Search for the cell housing the specified text and yield its (X, Y) center coordinate. 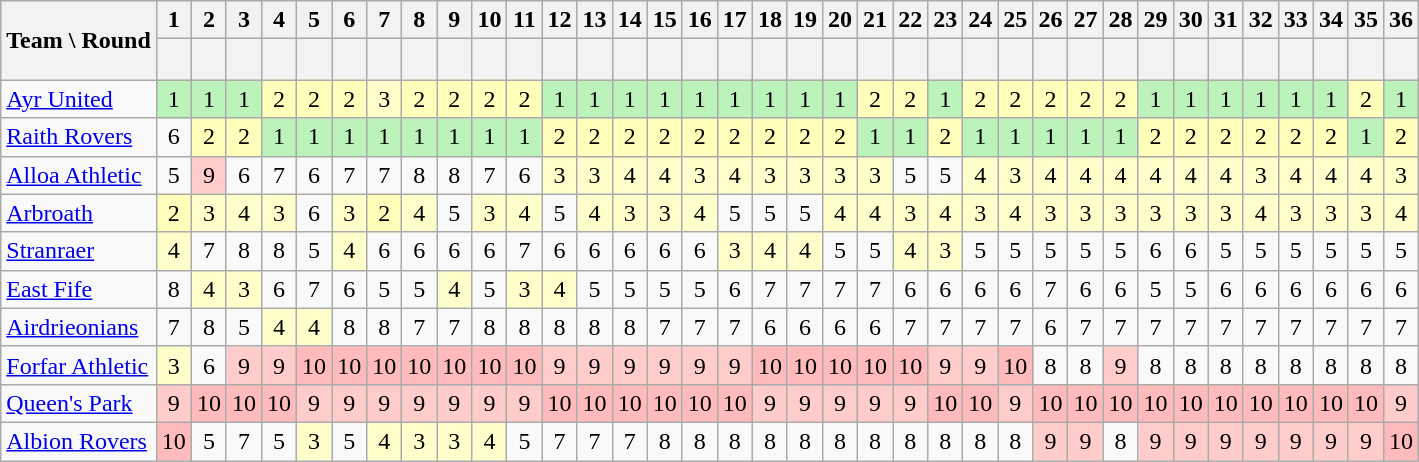
23 (946, 20)
26 (1050, 20)
34 (1330, 20)
30 (1190, 20)
12 (560, 20)
21 (876, 20)
15 (664, 20)
31 (1226, 20)
14 (630, 20)
Albion Rovers (79, 441)
Queen's Park (79, 403)
24 (980, 20)
36 (1400, 20)
Ayr United (79, 99)
18 (770, 20)
25 (1016, 20)
Airdrieonians (79, 327)
33 (1296, 20)
Team \ Round (79, 40)
27 (1086, 20)
35 (1366, 20)
29 (1156, 20)
20 (840, 20)
Arbroath (79, 213)
Raith Rovers (79, 137)
28 (1120, 20)
Forfar Athletic (79, 365)
22 (910, 20)
32 (1260, 20)
11 (524, 20)
17 (734, 20)
East Fife (79, 289)
Stranraer (79, 251)
13 (594, 20)
Alloa Athletic (79, 175)
16 (700, 20)
19 (804, 20)
